Identify which cell holds the provided text, then report its [X, Y] central coordinate. 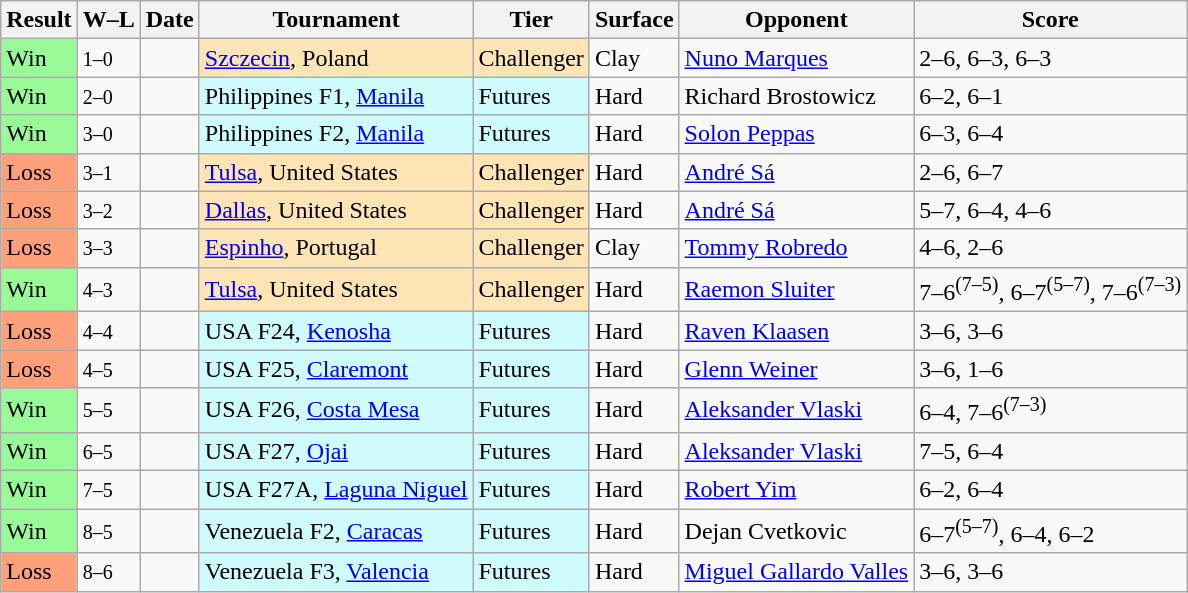
Nuno Marques [796, 58]
2–6, 6–3, 6–3 [1050, 58]
Tournament [336, 20]
Richard Brostowicz [796, 96]
USA F26, Costa Mesa [336, 410]
USA F27, Ojai [336, 451]
Robert Yim [796, 489]
Glenn Weiner [796, 369]
W–L [108, 20]
8–5 [108, 532]
Venezuela F3, Valencia [336, 572]
4–6, 2–6 [1050, 248]
8–6 [108, 572]
Venezuela F2, Caracas [336, 532]
4–5 [108, 369]
5–5 [108, 410]
USA F25, Claremont [336, 369]
6–3, 6–4 [1050, 134]
Espinho, Portugal [336, 248]
3–2 [108, 210]
5–7, 6–4, 4–6 [1050, 210]
6–2, 6–4 [1050, 489]
Opponent [796, 20]
6–5 [108, 451]
2–6, 6–7 [1050, 172]
Dejan Cvetkovic [796, 532]
2–0 [108, 96]
6–7(5–7), 6–4, 6–2 [1050, 532]
Szczecin, Poland [336, 58]
7–5 [108, 489]
7–6(7–5), 6–7(5–7), 7–6(7–3) [1050, 290]
Date [170, 20]
4–3 [108, 290]
Tommy Robredo [796, 248]
Miguel Gallardo Valles [796, 572]
Tier [531, 20]
3–0 [108, 134]
Raven Klaasen [796, 331]
1–0 [108, 58]
3–6, 1–6 [1050, 369]
Surface [634, 20]
USA F27A, Laguna Niguel [336, 489]
Score [1050, 20]
Philippines F2, Manila [336, 134]
6–4, 7–6(7–3) [1050, 410]
Result [39, 20]
3–1 [108, 172]
3–3 [108, 248]
Solon Peppas [796, 134]
4–4 [108, 331]
USA F24, Kenosha [336, 331]
Raemon Sluiter [796, 290]
7–5, 6–4 [1050, 451]
6–2, 6–1 [1050, 96]
Philippines F1, Manila [336, 96]
Dallas, United States [336, 210]
